Locate the cell with the specified text and output its [X, Y] center coordinate. 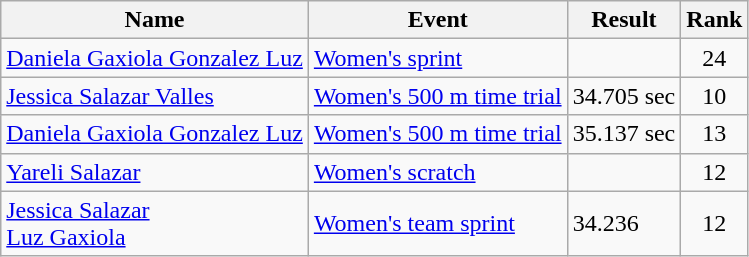
Event [438, 20]
Jessica SalazarLuz Gaxiola [155, 224]
35.137 sec [624, 134]
Women's scratch [438, 172]
34.236 [624, 224]
Yareli Salazar [155, 172]
Result [624, 20]
13 [714, 134]
Jessica Salazar Valles [155, 96]
34.705 sec [624, 96]
Women's sprint [438, 58]
Rank [714, 20]
10 [714, 96]
Name [155, 20]
24 [714, 58]
Women's team sprint [438, 224]
